Pinpoint the cell where the given text exists, returning its [X, Y] midpoint coordinate. 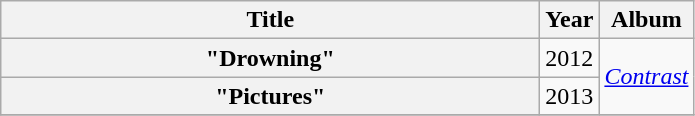
2012 [570, 58]
Contrast [646, 77]
Title [270, 20]
2013 [570, 96]
"Drowning" [270, 58]
Year [570, 20]
"Pictures" [270, 96]
Album [646, 20]
